Locate the cell with the specified text and output its (x, y) center coordinate. 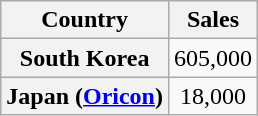
Country (85, 20)
South Korea (85, 58)
605,000 (212, 58)
18,000 (212, 96)
Sales (212, 20)
Japan (Oricon) (85, 96)
